Return [x, y] of the center of cell containing provided text 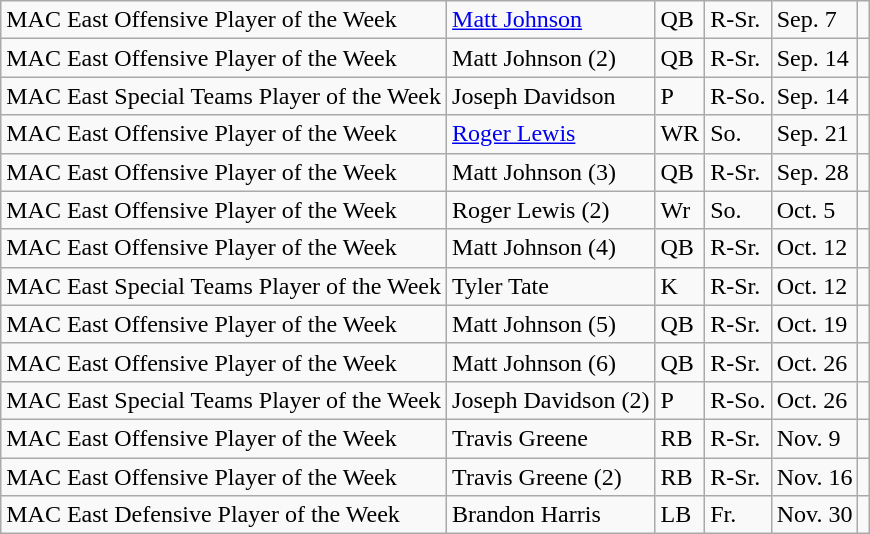
Brandon Harris [551, 515]
Oct. 19 [814, 324]
Nov. 30 [814, 515]
Tyler Tate [551, 286]
Nov. 9 [814, 438]
Fr. [738, 515]
Matt Johnson (4) [551, 248]
Matt Johnson (5) [551, 324]
Roger Lewis [551, 134]
WR [680, 134]
Matt Johnson [551, 20]
LB [680, 515]
Travis Greene (2) [551, 477]
Joseph Davidson (2) [551, 400]
Matt Johnson (2) [551, 58]
Sep. 7 [814, 20]
MAC East Defensive Player of the Week [224, 515]
Wr [680, 210]
K [680, 286]
Travis Greene [551, 438]
Roger Lewis (2) [551, 210]
Oct. 5 [814, 210]
Sep. 28 [814, 172]
Matt Johnson (6) [551, 362]
Nov. 16 [814, 477]
Sep. 21 [814, 134]
Matt Johnson (3) [551, 172]
Joseph Davidson [551, 96]
